Search for the cell housing the specified text and yield its (x, y) center coordinate. 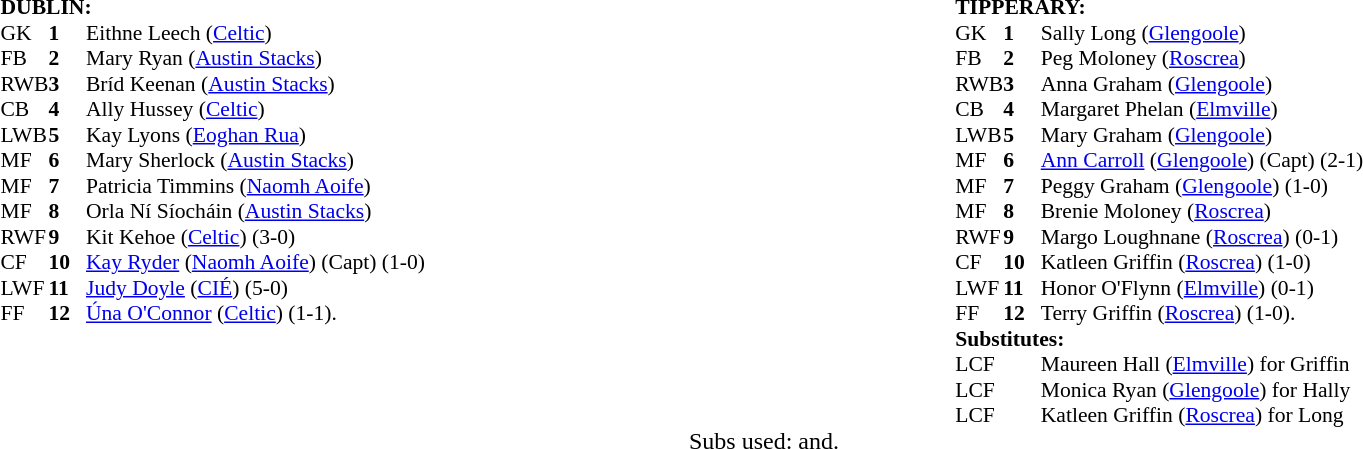
Bríd Keenan (Austin Stacks) (256, 84)
Patricia Timmins (Naomh Aoife) (256, 186)
Judy Doyle (CIÉ) (5-0) (256, 288)
Mary Ryan (Austin Stacks) (256, 59)
Mary Sherlock (Austin Stacks) (256, 161)
Ally Hussey (Celtic) (256, 109)
Orla Ní Síocháin (Austin Stacks) (256, 211)
Kay Ryder (Naomh Aoife) (Capt) (1-0) (256, 263)
Kit Kehoe (Celtic) (3-0) (256, 237)
Substitutes: (1159, 339)
Úna O'Connor (Celtic) (1-1). (256, 313)
Eithne Leech (Celtic) (256, 33)
Kay Lyons (Eoghan Rua) (256, 135)
